Return the (X, Y) coordinate for the center point of the cell that contains the specified text.  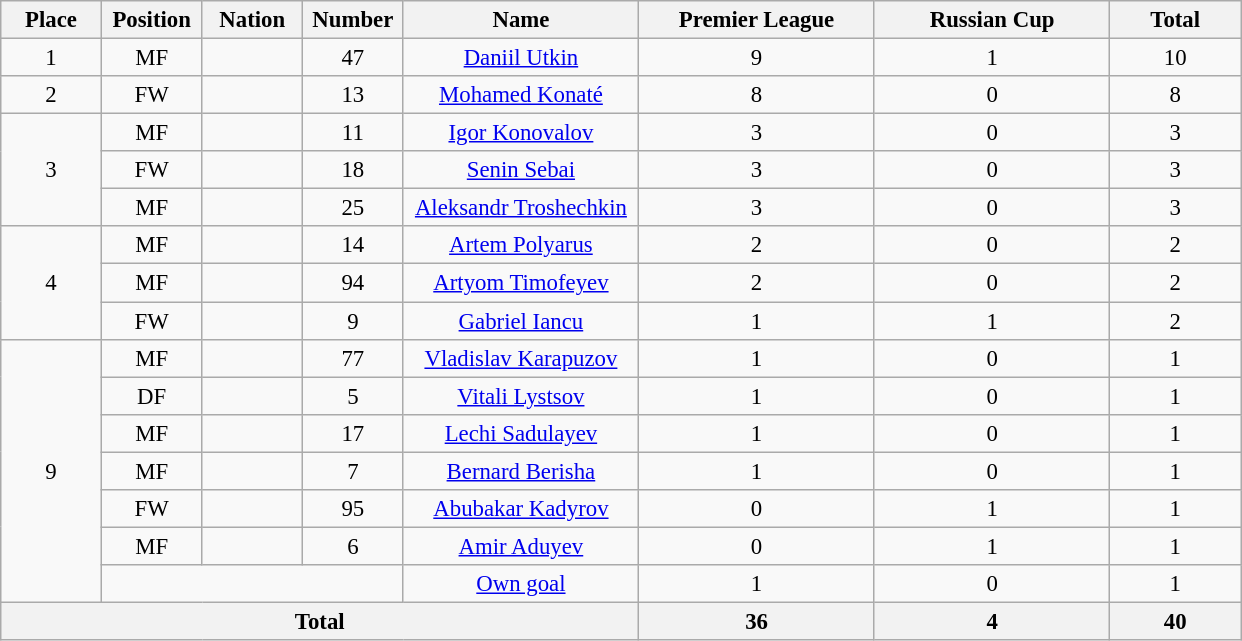
25 (354, 208)
95 (354, 509)
Artyom Timofeyev (521, 283)
Name (521, 20)
13 (354, 95)
Number (354, 20)
Daniil Utkin (521, 58)
Aleksandr Troshechkin (521, 208)
Igor Konovalov (521, 133)
Nation (252, 20)
Place (52, 20)
Own goal (521, 584)
47 (354, 58)
Lechi Sadulayev (521, 433)
18 (354, 170)
Senin Sebai (521, 170)
Vitali Lystsov (521, 396)
7 (354, 471)
40 (1176, 621)
Gabriel Iancu (521, 321)
Position (152, 20)
14 (354, 245)
6 (354, 546)
5 (354, 396)
Premier League (757, 20)
11 (354, 133)
Mohamed Konaté (521, 95)
17 (354, 433)
Amir Aduyev (521, 546)
77 (354, 358)
DF (152, 396)
Vladislav Karapuzov (521, 358)
Bernard Berisha (521, 471)
Artem Polyarus (521, 245)
94 (354, 283)
Abubakar Kadyrov (521, 509)
10 (1176, 58)
36 (757, 621)
Russian Cup (992, 20)
